Find where the given text appears and provide that cell's center as [X, Y] coordinate. 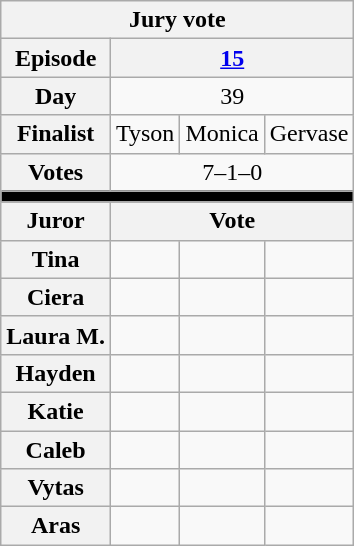
Tyson [144, 134]
39 [232, 96]
Day [56, 96]
Vytas [56, 488]
Ciera [56, 297]
Jury vote [178, 20]
Caleb [56, 449]
Gervase [309, 134]
Juror [56, 221]
Tina [56, 259]
Monica [222, 134]
15 [232, 58]
Votes [56, 172]
Hayden [56, 373]
Episode [56, 58]
Katie [56, 411]
7–1–0 [232, 172]
Aras [56, 526]
Laura M. [56, 335]
Finalist [56, 134]
Vote [232, 221]
